Return the [X, Y] coordinate for the center point of the cell that contains the specified text.  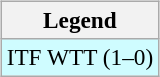
Legend [80, 20]
ITF WTT (1–0) [80, 57]
